Return (X, Y) of the center of cell containing provided text 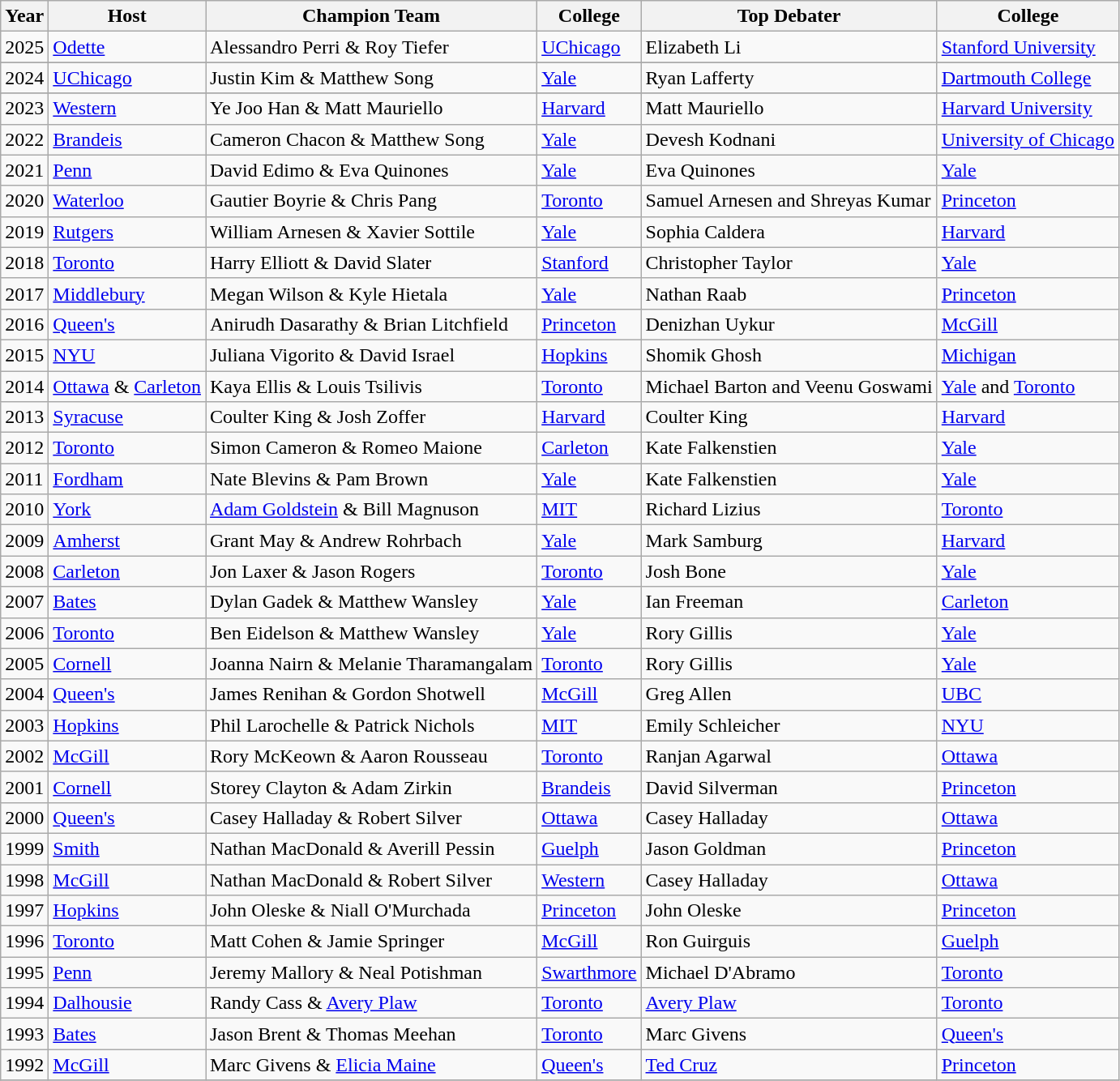
Randy Cass & Avery Plaw (371, 1003)
2014 (24, 387)
Anirudh Dasarathy & Brian Litchfield (371, 324)
Amherst (127, 540)
Denizhan Uykur (789, 324)
Smith (127, 848)
Ranjan Agarwal (789, 756)
Nathan MacDonald & Averill Pessin (371, 848)
David Edimo & Eva Quinones (371, 170)
Eva Quinones (789, 170)
2011 (24, 479)
Coulter King (789, 417)
Joanna Nairn & Melanie Tharamangalam (371, 664)
Marc Givens & Elicia Maine (371, 1065)
Jeremy Mallory & Neal Potishman (371, 972)
Grant May & Andrew Rohrbach (371, 540)
Megan Wilson & Kyle Hietala (371, 293)
2000 (24, 818)
Ron Guirguis (789, 942)
Phil Larochelle & Patrick Nichols (371, 725)
Ottawa & Carleton (127, 387)
York (127, 510)
2022 (24, 139)
Emily Schleicher (789, 725)
Odette (127, 47)
1993 (24, 1034)
2001 (24, 787)
Syracuse (127, 417)
Nathan Raab (789, 293)
Justin Kim & Matthew Song (371, 78)
Dalhousie (127, 1003)
2019 (24, 232)
John Oleske (789, 911)
Josh Bone (789, 571)
Stanford (589, 263)
Yale and Toronto (1028, 387)
William Arnesen & Xavier Sottile (371, 232)
2006 (24, 633)
Devesh Kodnani (789, 139)
1992 (24, 1065)
Waterloo (127, 201)
Ian Freeman (789, 602)
Avery Plaw (789, 1003)
Michigan (1028, 355)
2007 (24, 602)
Dylan Gadek & Matthew Wansley (371, 602)
Year (24, 16)
Coulter King & Josh Zoffer (371, 417)
Ye Joo Han & Matt Mauriello (371, 109)
2009 (24, 540)
Ted Cruz (789, 1065)
Top Debater (789, 16)
2021 (24, 170)
Elizabeth Li (789, 47)
Mark Samburg (789, 540)
2018 (24, 263)
Harvard University (1028, 109)
Ben Eidelson & Matthew Wansley (371, 633)
1996 (24, 942)
Ryan Lafferty (789, 78)
University of Chicago (1028, 139)
2003 (24, 725)
1995 (24, 972)
1994 (24, 1003)
John Oleske & Niall O'Murchada (371, 911)
Kaya Ellis & Louis Tsilivis (371, 387)
Jon Laxer & Jason Rogers (371, 571)
David Silverman (789, 787)
Gautier Boyrie & Chris Pang (371, 201)
2015 (24, 355)
Matt Mauriello (789, 109)
Matt Cohen & Jamie Springer (371, 942)
2020 (24, 201)
Michael D'Abramo (789, 972)
Shomik Ghosh (789, 355)
Harry Elliott & David Slater (371, 263)
Jason Goldman (789, 848)
Samuel Arnesen and Shreyas Kumar (789, 201)
2013 (24, 417)
1998 (24, 879)
Simon Cameron & Romeo Maione (371, 448)
1999 (24, 848)
Adam Goldstein & Bill Magnuson (371, 510)
Fordham (127, 479)
Rutgers (127, 232)
2017 (24, 293)
2010 (24, 510)
Cameron Chacon & Matthew Song (371, 139)
Middlebury (127, 293)
Juliana Vigorito & David Israel (371, 355)
2023 (24, 109)
Casey Halladay & Robert Silver (371, 818)
2005 (24, 664)
Champion Team (371, 16)
Jason Brent & Thomas Meehan (371, 1034)
James Renihan & Gordon Shotwell (371, 694)
Christopher Taylor (789, 263)
1997 (24, 911)
Nathan MacDonald & Robert Silver (371, 879)
Host (127, 16)
Marc Givens (789, 1034)
Dartmouth College (1028, 78)
Greg Allen (789, 694)
Michael Barton and Veenu Goswami (789, 387)
Sophia Caldera (789, 232)
2012 (24, 448)
Alessandro Perri & Roy Tiefer (371, 47)
2024 (24, 78)
Rory McKeown & Aaron Rousseau (371, 756)
2016 (24, 324)
2002 (24, 756)
Richard Lizius (789, 510)
2004 (24, 694)
Nate Blevins & Pam Brown (371, 479)
Stanford University (1028, 47)
UBC (1028, 694)
Storey Clayton & Adam Zirkin (371, 787)
Swarthmore (589, 972)
2008 (24, 571)
2025 (24, 47)
